Extract the [x, y] coordinate from the center of the cell holding the provided text.  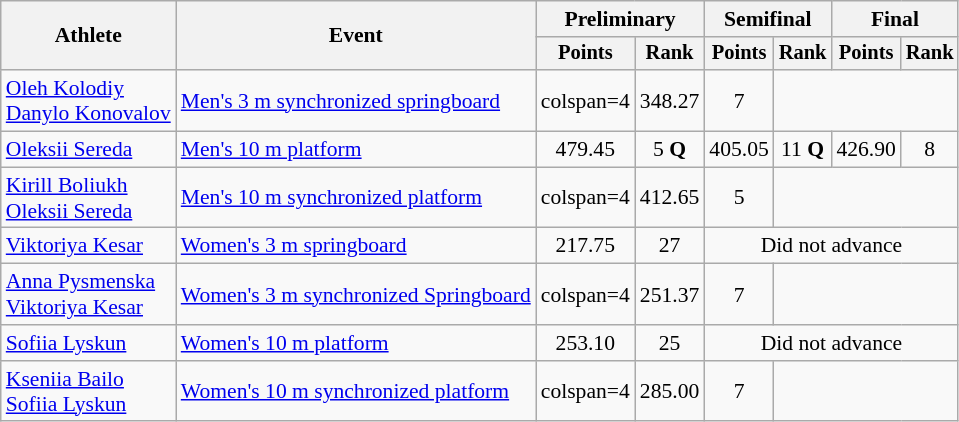
11 Q [803, 150]
Men's 3 m synchronized springboard [356, 100]
Women's 3 m synchronized Springboard [356, 294]
479.45 [586, 150]
Event [356, 36]
426.90 [866, 150]
Women's 10 m synchronized platform [356, 392]
Men's 10 m platform [356, 150]
25 [670, 343]
217.75 [586, 246]
Men's 10 m synchronized platform [356, 198]
285.00 [670, 392]
Kseniia BailoSofiia Lyskun [88, 392]
405.05 [738, 150]
412.65 [670, 198]
27 [670, 246]
Women's 10 m platform [356, 343]
251.37 [670, 294]
253.10 [586, 343]
Oleh KolodiyDanylo Konovalov [88, 100]
Sofiia Lyskun [88, 343]
Semifinal [768, 19]
Preliminary [620, 19]
Final [894, 19]
348.27 [670, 100]
Kirill BoliukhOleksii Sereda [88, 198]
Anna PysmenskaViktoriya Kesar [88, 294]
5 [738, 198]
Athlete [88, 36]
Women's 3 m springboard [356, 246]
5 Q [670, 150]
Oleksii Sereda [88, 150]
Viktoriya Kesar [88, 246]
8 [930, 150]
